Capture the cell that displays the provided text and extract its (X, Y) central coordinate. 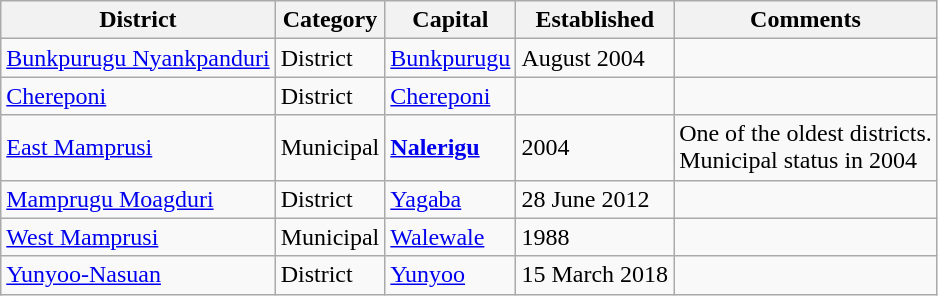
1988 (595, 237)
East Mamprusi (138, 148)
Bunkpurugu (450, 58)
Walewale (450, 237)
15 March 2018 (595, 275)
28 June 2012 (595, 199)
Established (595, 20)
Mamprugu Moagduri (138, 199)
Yunyoo (450, 275)
Yagaba (450, 199)
Yunyoo-Nasuan (138, 275)
One of the oldest districts.Municipal status in 2004 (806, 148)
West Mamprusi (138, 237)
2004 (595, 148)
Capital (450, 20)
August 2004 (595, 58)
Comments (806, 20)
Nalerigu (450, 148)
Bunkpurugu Nyankpanduri (138, 58)
Category (330, 20)
